Find where the given text appears and provide that cell's center as [x, y] coordinate. 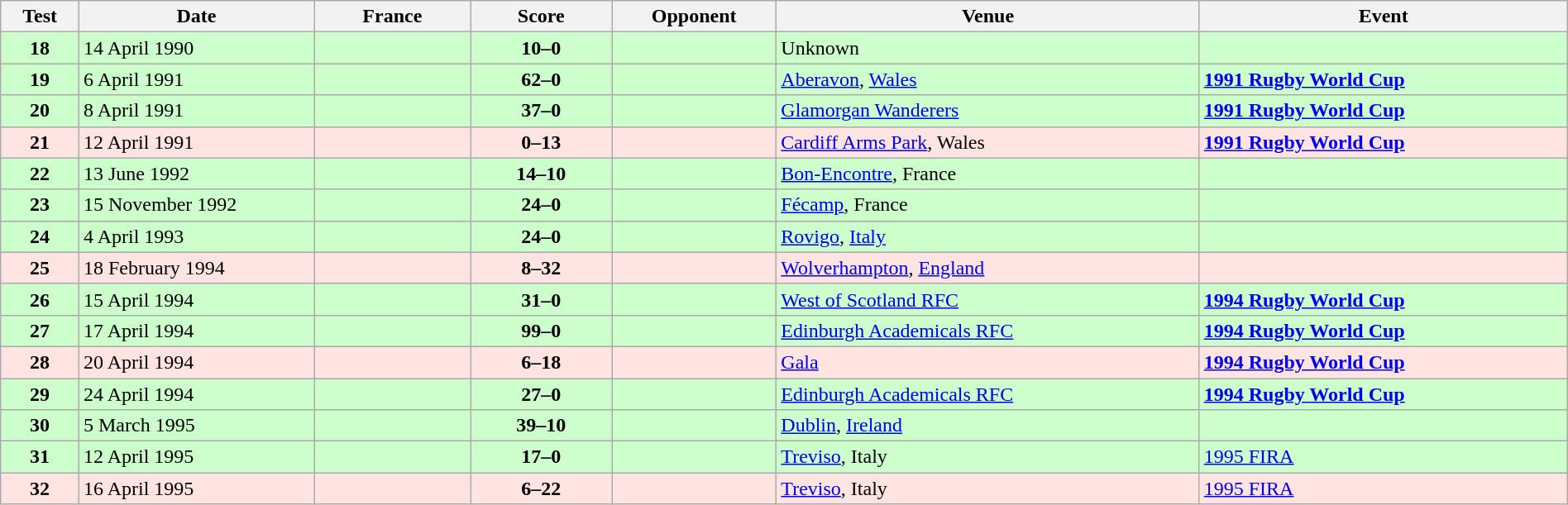
0–13 [541, 142]
24 [40, 236]
6 April 1991 [196, 79]
24 April 1994 [196, 394]
Dublin, Ireland [987, 426]
4 April 1993 [196, 236]
6–18 [541, 362]
18 February 1994 [196, 268]
31–0 [541, 299]
Event [1383, 17]
32 [40, 488]
Venue [987, 17]
23 [40, 205]
Aberavon, Wales [987, 79]
10–0 [541, 48]
6–22 [541, 488]
28 [40, 362]
27–0 [541, 394]
Fécamp, France [987, 205]
France [392, 17]
Gala [987, 362]
17 April 1994 [196, 331]
14 April 1990 [196, 48]
Test [40, 17]
12 April 1991 [196, 142]
Glamorgan Wanderers [987, 111]
26 [40, 299]
Rovigo, Italy [987, 236]
30 [40, 426]
Unknown [987, 48]
8 April 1991 [196, 111]
Opponent [695, 17]
20 [40, 111]
39–10 [541, 426]
27 [40, 331]
Date [196, 17]
14–10 [541, 174]
20 April 1994 [196, 362]
13 June 1992 [196, 174]
19 [40, 79]
Cardiff Arms Park, Wales [987, 142]
25 [40, 268]
16 April 1995 [196, 488]
31 [40, 457]
18 [40, 48]
Wolverhampton, England [987, 268]
Bon-Encontre, France [987, 174]
29 [40, 394]
12 April 1995 [196, 457]
37–0 [541, 111]
22 [40, 174]
8–32 [541, 268]
West of Scotland RFC [987, 299]
99–0 [541, 331]
Score [541, 17]
5 March 1995 [196, 426]
15 November 1992 [196, 205]
62–0 [541, 79]
21 [40, 142]
15 April 1994 [196, 299]
17–0 [541, 457]
